Detect which cell encompasses the target text, then output its [X, Y] center coordinate. 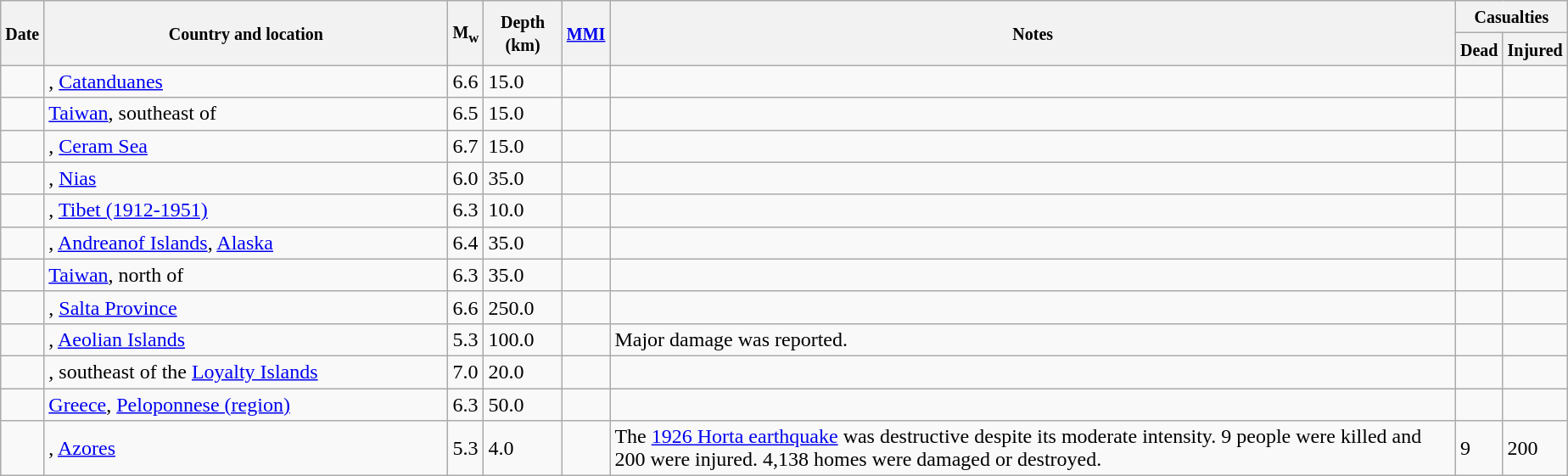
, Ceram Sea [246, 146]
Date [22, 33]
, Andreanof Islands, Alaska [246, 243]
Dead [1479, 49]
6.4 [466, 243]
Mw [466, 33]
6.5 [466, 114]
, Catanduanes [246, 81]
, Salta Province [246, 307]
7.0 [466, 372]
Taiwan, southeast of [246, 114]
, Azores [246, 448]
Casualties [1511, 17]
9 [1479, 448]
100.0 [523, 339]
Injured [1535, 49]
Greece, Peloponnese (region) [246, 405]
, Aeolian Islands [246, 339]
MMI [585, 33]
, Tibet (1912-1951) [246, 210]
, southeast of the Loyalty Islands [246, 372]
20.0 [523, 372]
4.0 [523, 448]
Notes [1033, 33]
250.0 [523, 307]
Country and location [246, 33]
200 [1535, 448]
Depth (km) [523, 33]
10.0 [523, 210]
Major damage was reported. [1033, 339]
Taiwan, north of [246, 275]
6.0 [466, 178]
6.7 [466, 146]
50.0 [523, 405]
, Nias [246, 178]
